For the text-containing cell, return its midpoint in [x, y] coordinate format. 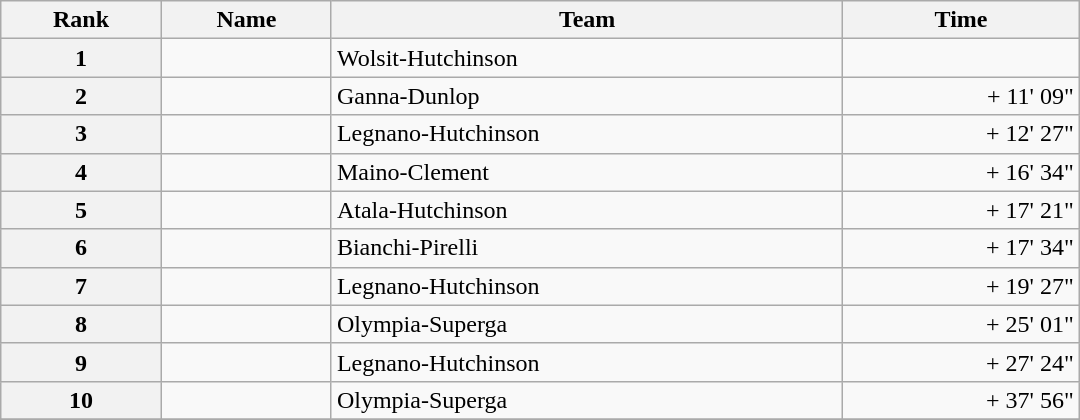
+ 16' 34" [961, 172]
Maino-Clement [587, 172]
3 [82, 134]
+ 17' 34" [961, 248]
+ 17' 21" [961, 210]
10 [82, 400]
Atala-Hutchinson [587, 210]
Bianchi-Pirelli [587, 248]
Rank [82, 20]
7 [82, 286]
+ 19' 27" [961, 286]
Name [246, 20]
6 [82, 248]
2 [82, 96]
+ 12' 27" [961, 134]
9 [82, 362]
Time [961, 20]
4 [82, 172]
+ 25' 01" [961, 324]
5 [82, 210]
Ganna-Dunlop [587, 96]
Wolsit-Hutchinson [587, 58]
+ 37' 56" [961, 400]
+ 27' 24" [961, 362]
1 [82, 58]
+ 11' 09" [961, 96]
Team [587, 20]
8 [82, 324]
